Return the [X, Y] coordinate for the center point of the cell that contains the specified text.  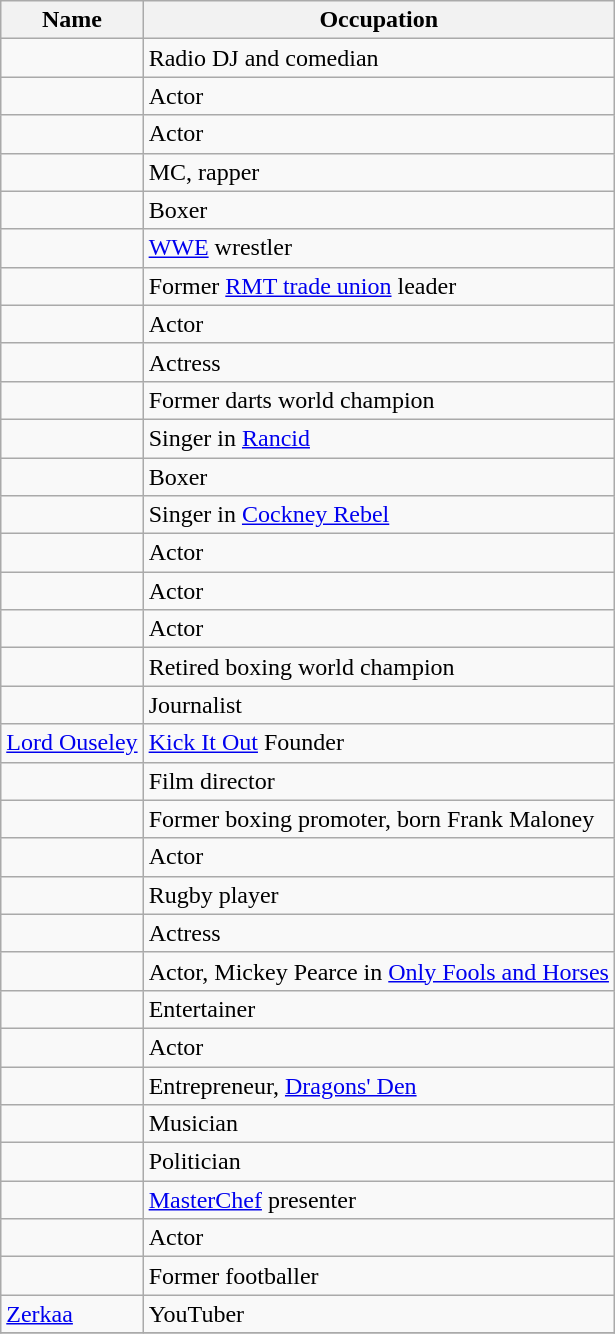
Former darts world champion [378, 400]
Film director [378, 781]
Journalist [378, 705]
Rugby player [378, 895]
Actor, Mickey Pearce in Only Fools and Horses [378, 971]
Former RMT trade union leader [378, 286]
Zerkaa [72, 1314]
Retired boxing world champion [378, 667]
Musician [378, 1124]
Singer in Rancid [378, 438]
Kick It Out Founder [378, 743]
Former footballer [378, 1276]
Former boxing promoter, born Frank Maloney [378, 819]
Occupation [378, 20]
Radio DJ and comedian [378, 58]
Singer in Cockney Rebel [378, 515]
Entertainer [378, 1009]
Lord Ouseley [72, 743]
Politician [378, 1162]
Name [72, 20]
Entrepreneur, Dragons' Den [378, 1085]
WWE wrestler [378, 248]
MC, rapper [378, 172]
YouTuber [378, 1314]
MasterChef presenter [378, 1200]
